Return [x, y] of the center of cell containing provided text 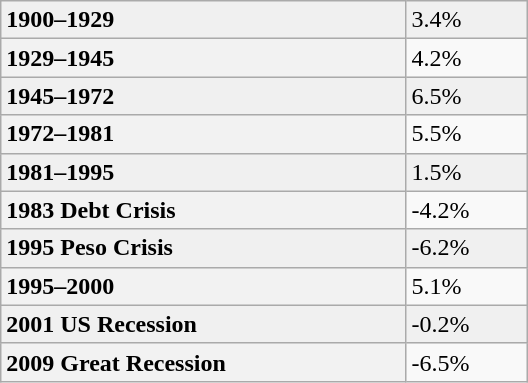
5.5% [466, 134]
-0.2% [466, 324]
-6.5% [466, 362]
1972–1981 [204, 134]
1981–1995 [204, 172]
-6.2% [466, 248]
-4.2% [466, 210]
2009 Great Recession [204, 362]
3.4% [466, 20]
5.1% [466, 286]
1983 Debt Crisis [204, 210]
1.5% [466, 172]
1945–1972 [204, 96]
1929–1945 [204, 58]
2001 US Recession [204, 324]
6.5% [466, 96]
4.2% [466, 58]
1995 Peso Crisis [204, 248]
1900–1929 [204, 20]
1995–2000 [204, 286]
